Return the (x, y) coordinate for the center point of the cell that contains the specified text.  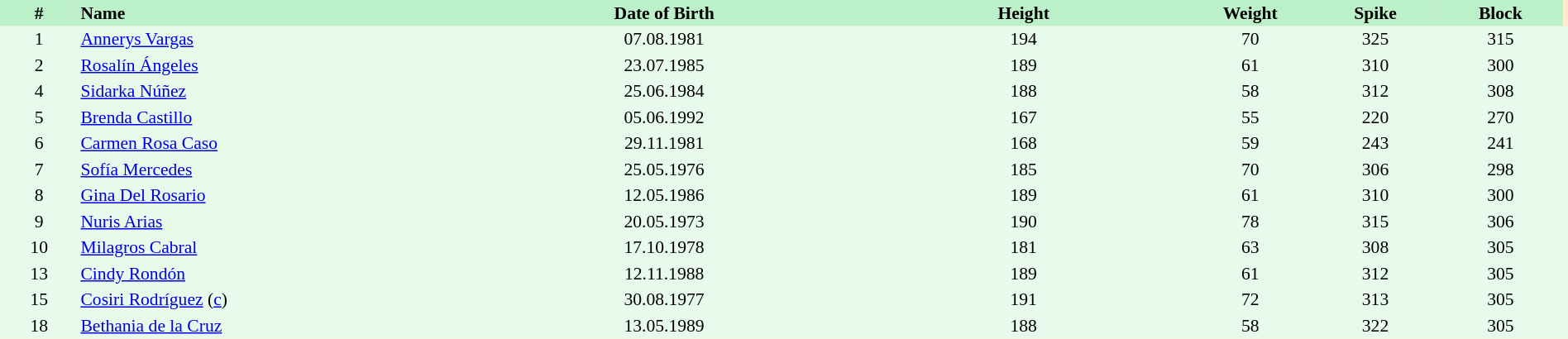
185 (1024, 169)
07.08.1981 (664, 40)
Name (273, 13)
167 (1024, 117)
Cindy Rondón (273, 274)
72 (1250, 299)
313 (1374, 299)
1 (39, 40)
10 (39, 248)
17.10.1978 (664, 248)
190 (1024, 222)
Carmen Rosa Caso (273, 144)
Rosalín Ángeles (273, 65)
Gina Del Rosario (273, 195)
191 (1024, 299)
181 (1024, 248)
4 (39, 91)
18 (39, 326)
8 (39, 195)
Date of Birth (664, 13)
220 (1374, 117)
05.06.1992 (664, 117)
Sofía Mercedes (273, 169)
Spike (1374, 13)
13.05.1989 (664, 326)
29.11.1981 (664, 144)
Nuris Arias (273, 222)
20.05.1973 (664, 222)
Weight (1250, 13)
Cosiri Rodríguez (c) (273, 299)
168 (1024, 144)
325 (1374, 40)
Brenda Castillo (273, 117)
322 (1374, 326)
12.11.1988 (664, 274)
6 (39, 144)
13 (39, 274)
241 (1500, 144)
Height (1024, 13)
63 (1250, 248)
5 (39, 117)
# (39, 13)
9 (39, 222)
Sidarka Núñez (273, 91)
7 (39, 169)
298 (1500, 169)
194 (1024, 40)
Bethania de la Cruz (273, 326)
15 (39, 299)
25.06.1984 (664, 91)
243 (1374, 144)
Milagros Cabral (273, 248)
270 (1500, 117)
59 (1250, 144)
2 (39, 65)
25.05.1976 (664, 169)
Annerys Vargas (273, 40)
23.07.1985 (664, 65)
78 (1250, 222)
Block (1500, 13)
12.05.1986 (664, 195)
55 (1250, 117)
30.08.1977 (664, 299)
